Capture the cell that displays the provided text and extract its (x, y) central coordinate. 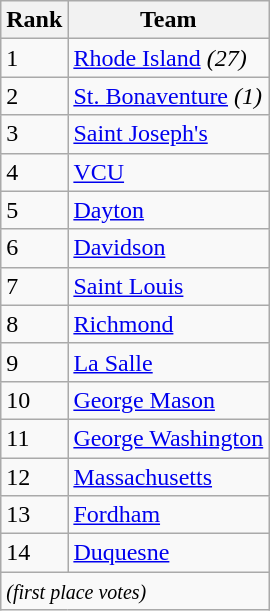
Massachusetts (168, 477)
Richmond (168, 324)
Saint Louis (168, 286)
Fordham (168, 515)
9 (34, 362)
3 (34, 134)
14 (34, 553)
10 (34, 400)
Team (168, 20)
Dayton (168, 210)
(first place votes) (135, 591)
VCU (168, 172)
12 (34, 477)
Davidson (168, 248)
George Washington (168, 438)
5 (34, 210)
6 (34, 248)
St. Bonaventure (1) (168, 96)
Rhode Island (27) (168, 58)
Duquesne (168, 553)
2 (34, 96)
Saint Joseph's (168, 134)
George Mason (168, 400)
4 (34, 172)
13 (34, 515)
11 (34, 438)
1 (34, 58)
8 (34, 324)
Rank (34, 20)
La Salle (168, 362)
7 (34, 286)
